Extract the [x, y] coordinate from the center of the cell holding the provided text.  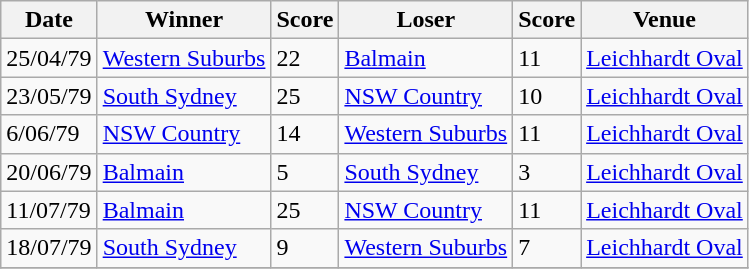
9 [305, 248]
Winner [184, 20]
Date [49, 20]
18/07/79 [49, 248]
6/06/79 [49, 134]
23/05/79 [49, 96]
14 [305, 134]
Loser [426, 20]
22 [305, 58]
3 [547, 172]
5 [305, 172]
11/07/79 [49, 210]
10 [547, 96]
25/04/79 [49, 58]
7 [547, 248]
Venue [665, 20]
20/06/79 [49, 172]
